Pinpoint the cell where the given text exists, returning its (x, y) midpoint coordinate. 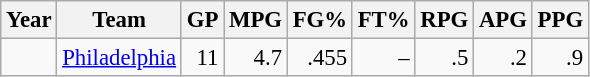
Year (29, 20)
.5 (444, 58)
.2 (504, 58)
MPG (256, 20)
.9 (560, 58)
Team (119, 20)
RPG (444, 20)
FG% (320, 20)
GP (202, 20)
Philadelphia (119, 58)
.455 (320, 58)
PPG (560, 20)
– (384, 58)
APG (504, 20)
11 (202, 58)
4.7 (256, 58)
FT% (384, 20)
